Pinpoint the cell where the given text exists, returning its [x, y] midpoint coordinate. 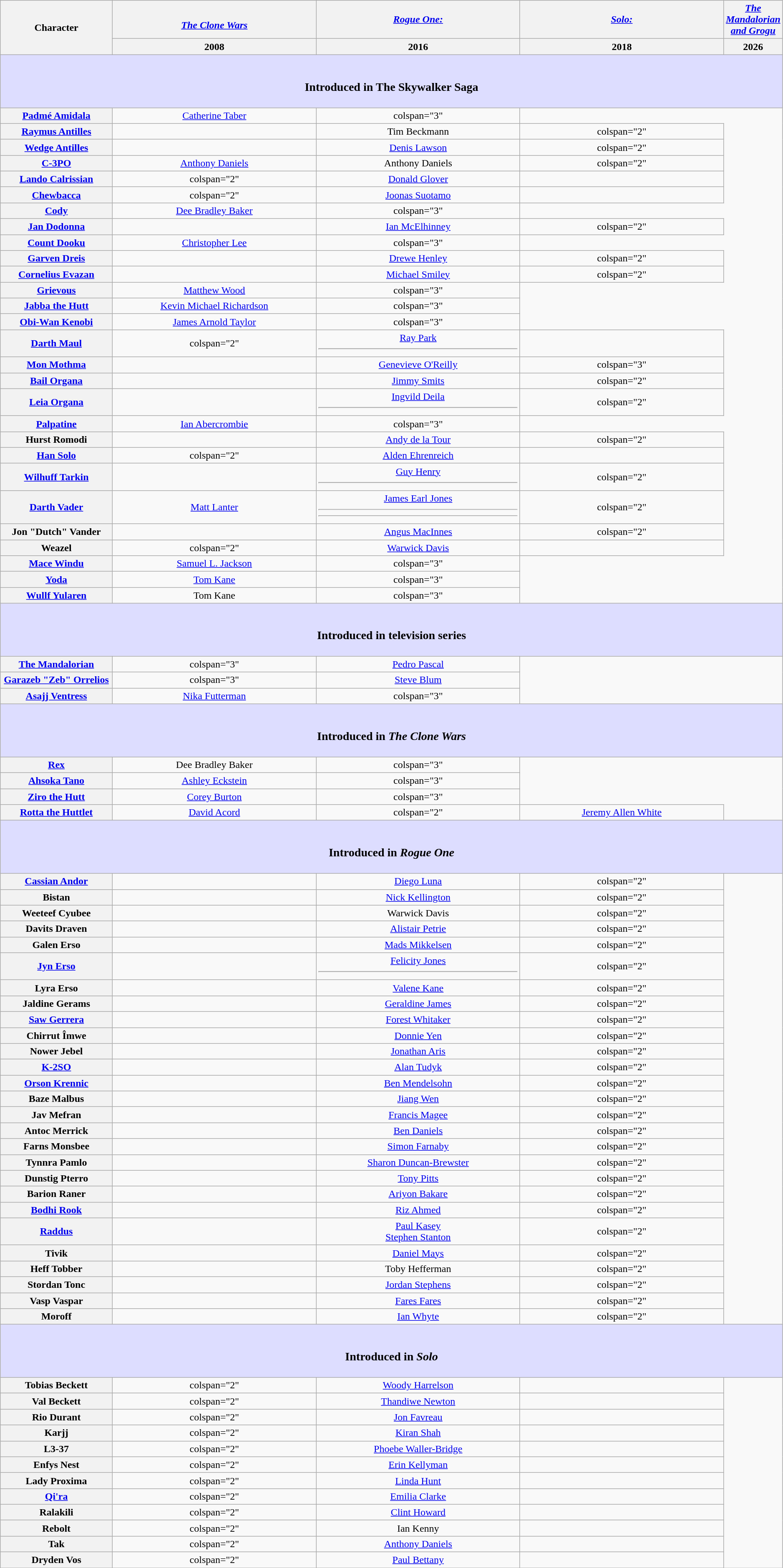
Felicity Jones [418, 966]
Thandiwe Newton [418, 1401]
Tony Pitts [418, 1178]
Heff Tobber [57, 1269]
Mads Mikkelsen [418, 945]
Garazeb "Zeb" Orrelios [57, 680]
Dryden Vos [57, 1560]
Jiang Wen [418, 1099]
2016 [418, 47]
Darth Maul [57, 344]
Ben Daniels [418, 1131]
Davits Draven [57, 929]
Asajj Ventress [57, 696]
Leia Organa [57, 402]
Tynnra Pamlo [57, 1162]
Raddus [57, 1232]
Karjj [57, 1433]
Jon "Dutch" Vander [57, 532]
Cassian Andor [57, 881]
Ralakili [57, 1512]
Simon Farnaby [418, 1147]
Donnie Yen [418, 1035]
Wullf Yularen [57, 595]
Rebolt [57, 1528]
Clint Howard [418, 1512]
Character [57, 28]
Sharon Duncan-Brewster [418, 1162]
Alan Tudyk [418, 1067]
Padmé Amidala [57, 115]
Garven Dreis [57, 258]
Chirrut Îmwe [57, 1035]
Christopher Lee [214, 243]
Jimmy Smits [418, 381]
Tim Beckmann [418, 131]
Baze Malbus [57, 1099]
James Earl Jones [418, 507]
Matt Lanter [214, 507]
Linda Hunt [418, 1480]
Steve Blum [418, 680]
Saw Gerrera [57, 1019]
Vasp Vaspar [57, 1300]
Kevin Michael Richardson [214, 306]
Daniel Mays [418, 1253]
Introduced in Rogue One [392, 847]
Ray Park [418, 344]
Jordan Stephens [418, 1285]
Geraldine James [418, 1004]
Ziro the Hutt [57, 797]
Paul Bettany [418, 1560]
Toby Hefferman [418, 1269]
Mon Mothma [57, 365]
Wilhuff Tarkin [57, 477]
Forest Whitaker [418, 1019]
Enfys Nest [57, 1465]
The Mandalorian [57, 664]
Stordan Tonc [57, 1285]
Antoc Merrick [57, 1131]
Introduced in The Skywalker Saga [392, 81]
James Arnold Taylor [214, 322]
Michael Smiley [418, 274]
Val Beckett [57, 1401]
2018 [622, 47]
Cornelius Evazan [57, 274]
Raymus Antilles [57, 131]
Dunstig Pterro [57, 1178]
Jeremy Allen White [622, 813]
Introduced in television series [392, 630]
Pedro Pascal [418, 664]
C-3PO [57, 163]
Francis Magee [418, 1115]
Angus MacInnes [418, 532]
Jav Mefran [57, 1115]
Tivik [57, 1253]
Jaldine Gerams [57, 1004]
Solo: [622, 20]
Jonathan Aris [418, 1051]
Rio Durant [57, 1417]
Barion Raner [57, 1194]
Jabba the Hutt [57, 306]
Genevieve O'Reilly [418, 365]
Ashley Eckstein [214, 781]
Bail Organa [57, 381]
Galen Erso [57, 945]
Farns Monsbee [57, 1147]
Diego Luna [418, 881]
Obi-Wan Kenobi [57, 322]
Phoebe Waller-Bridge [418, 1449]
Ariyon Bakare [418, 1194]
Cody [57, 211]
Paul KaseyStephen Stanton [418, 1232]
The Clone Wars [214, 20]
Count Dooku [57, 243]
Tobias Beckett [57, 1385]
Lando Calrissian [57, 179]
Yoda [57, 580]
Nick Kellington [418, 897]
Jyn Erso [57, 966]
Ian Kenny [418, 1528]
Tak [57, 1544]
Moroff [57, 1317]
Samuel L. Jackson [214, 564]
Catherine Taber [214, 115]
2008 [214, 47]
Ahsoka Tano [57, 781]
L3-37 [57, 1449]
Rogue One: [418, 20]
Alden Ehrenreich [418, 455]
Ben Mendelsohn [418, 1083]
Mace Windu [57, 564]
Riz Ahmed [418, 1210]
Ian Abercrombie [214, 424]
Denis Lawson [418, 147]
Donald Glover [418, 179]
Rotta the Huttlet [57, 813]
Woody Harrelson [418, 1385]
Alistair Petrie [418, 929]
Introduced in Solo [392, 1351]
Lady Proxima [57, 1480]
Joonas Suotamo [418, 195]
Darth Vader [57, 507]
Drewe Henley [418, 258]
Weeteef Cyubee [57, 913]
Fares Fares [418, 1300]
Bistan [57, 897]
Nower Jebel [57, 1051]
Hurst Romodi [57, 439]
Orson Krennic [57, 1083]
Wedge Antilles [57, 147]
Weazel [57, 548]
Han Solo [57, 455]
Kiran Shah [418, 1433]
2026 [753, 47]
Valene Kane [418, 988]
Lyra Erso [57, 988]
K-2SO [57, 1067]
Introduced in The Clone Wars [392, 730]
Jan Dodonna [57, 227]
Jon Favreau [418, 1417]
Nika Futterman [214, 696]
Qi'ra [57, 1496]
The Mandalorian and Grogu [753, 20]
Bodhi Rook [57, 1210]
Ian Whyte [418, 1317]
David Acord [214, 813]
Ian McElhinney [418, 227]
Grievous [57, 290]
Erin Kellyman [418, 1465]
Matthew Wood [214, 290]
Rex [57, 765]
Corey Burton [214, 797]
Palpatine [57, 424]
Emilia Clarke [418, 1496]
Andy de la Tour [418, 439]
Chewbacca [57, 195]
Ingvild Deila [418, 402]
Guy Henry [418, 477]
